Extract the (x, y) coordinate from the center of the cell holding the provided text.  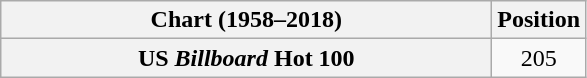
Chart (1958–2018) (246, 20)
205 (539, 58)
Position (539, 20)
US Billboard Hot 100 (246, 58)
